Determine the [x, y] coordinate at the center of the cell enclosing the given text.  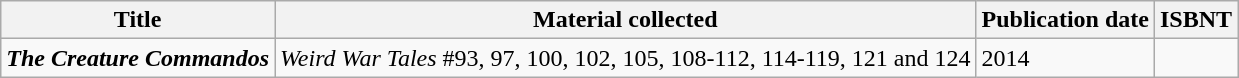
ISBNT [1196, 20]
2014 [1065, 58]
Weird War Tales #93, 97, 100, 102, 105, 108-112, 114-119, 121 and 124 [626, 58]
Publication date [1065, 20]
Material collected [626, 20]
Title [138, 20]
The Creature Commandos [138, 58]
